For the text-containing cell, return its midpoint in [x, y] coordinate format. 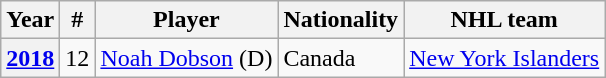
NHL team [504, 20]
Nationality [341, 20]
Year [30, 20]
Canada [341, 58]
12 [78, 58]
Player [186, 20]
# [78, 20]
Noah Dobson (D) [186, 58]
New York Islanders [504, 58]
2018 [30, 58]
